Determine the (X, Y) coordinate at the center of the cell enclosing the given text.  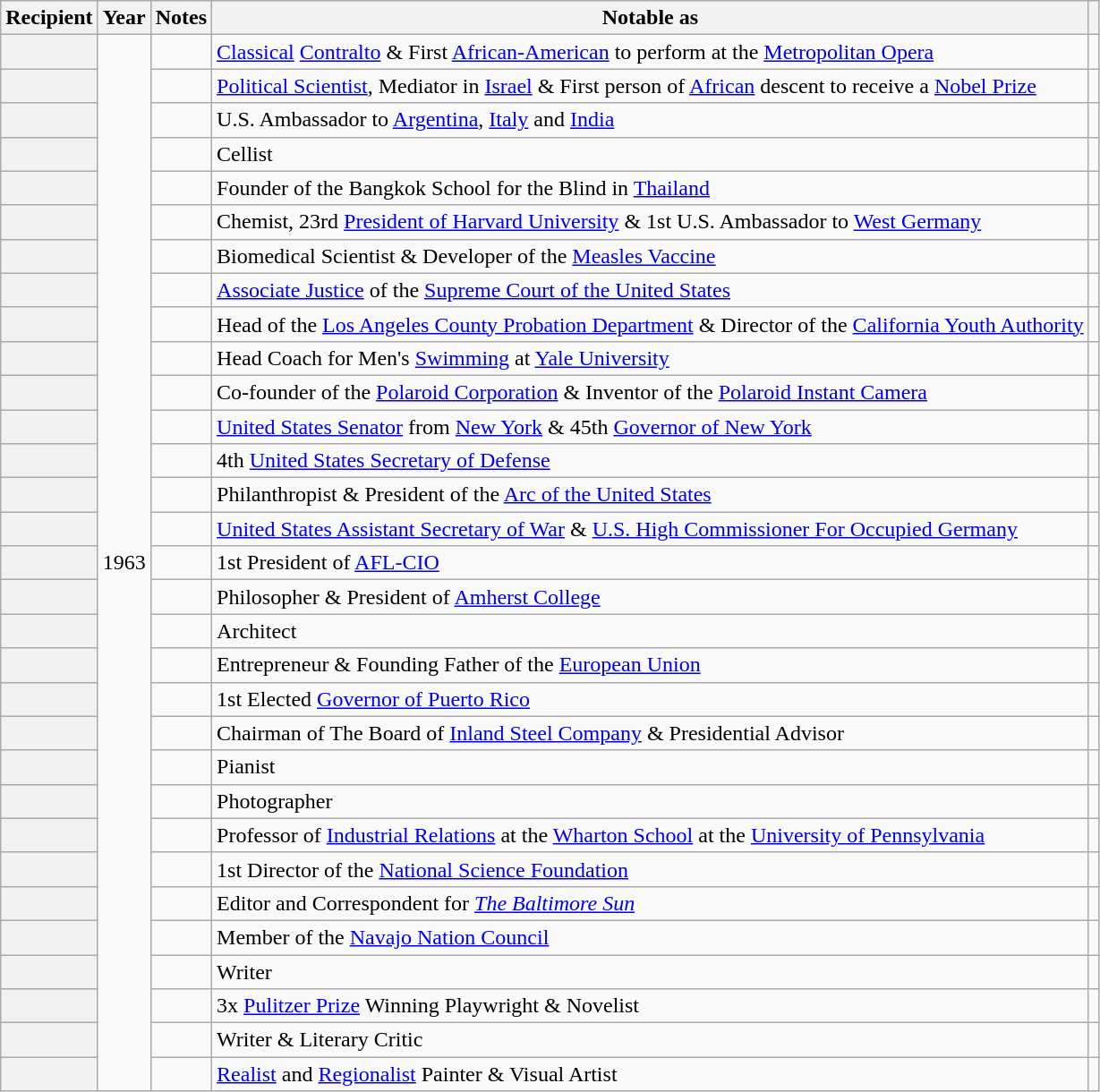
Writer & Literary Critic (651, 1040)
Founder of the Bangkok School for the Blind in Thailand (651, 188)
United States Assistant Secretary of War & U.S. High Commissioner For Occupied Germany (651, 529)
Philanthropist & President of the Arc of the United States (651, 495)
Co-founder of the Polaroid Corporation & Inventor of the Polaroid Instant Camera (651, 392)
U.S. Ambassador to Argentina, Italy and India (651, 120)
Recipient (49, 18)
United States Senator from New York & 45th Governor of New York (651, 427)
Entrepreneur & Founding Father of the European Union (651, 665)
Photographer (651, 801)
Political Scientist, Mediator in Israel & First person of African descent to receive a Nobel Prize (651, 86)
Philosopher & President of Amherst College (651, 597)
Chemist, 23rd President of Harvard University & 1st U.S. Ambassador to West Germany (651, 222)
Architect (651, 631)
1st Elected Governor of Puerto Rico (651, 699)
1st Director of the National Science Foundation (651, 869)
Writer (651, 971)
Realist and Regionalist Painter & Visual Artist (651, 1074)
Pianist (651, 767)
4th United States Secretary of Defense (651, 461)
1963 (124, 563)
Professor of Industrial Relations at the Wharton School at the University of Pennsylvania (651, 835)
Member of the Navajo Nation Council (651, 937)
Biomedical Scientist & Developer of the Measles Vaccine (651, 256)
Head Coach for Men's Swimming at Yale University (651, 358)
3x Pulitzer Prize Winning Playwright & Novelist (651, 1006)
Head of the Los Angeles County Probation Department & Director of the California Youth Authority (651, 324)
Cellist (651, 154)
Notes (181, 18)
Notable as (651, 18)
Associate Justice of the Supreme Court of the United States (651, 290)
1st President of AFL-CIO (651, 563)
Year (124, 18)
Editor and Correspondent for The Baltimore Sun (651, 903)
Chairman of The Board of Inland Steel Company & Presidential Advisor (651, 733)
Classical Contralto & First African-American to perform at the Metropolitan Opera (651, 52)
